Identify which cell holds the provided text, then report its [x, y] central coordinate. 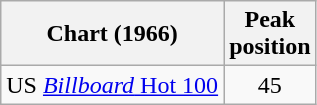
45 [270, 85]
Chart (1966) [112, 34]
US Billboard Hot 100 [112, 85]
Peakposition [270, 34]
